Return the [x, y] coordinate for the center point of the cell that contains the specified text.  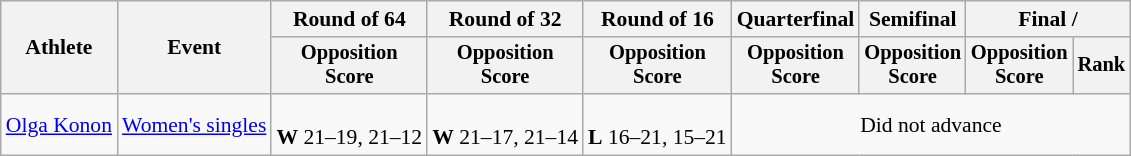
Did not advance [931, 124]
Round of 32 [505, 19]
Final / [1048, 19]
Quarterfinal [796, 19]
W 21–17, 21–14 [505, 124]
Event [194, 48]
Rank [1102, 66]
Semifinal [912, 19]
Olga Konon [59, 124]
W 21–19, 21–12 [349, 124]
L 16–21, 15–21 [658, 124]
Round of 64 [349, 19]
Athlete [59, 48]
Women's singles [194, 124]
Round of 16 [658, 19]
